Return (x, y) of the center of cell containing provided text 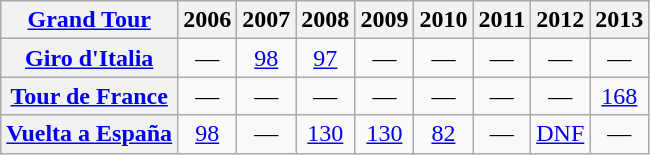
DNF (560, 134)
2010 (444, 20)
2008 (326, 20)
Vuelta a España (90, 134)
2012 (560, 20)
2011 (502, 20)
Giro d'Italia (90, 58)
2007 (266, 20)
2013 (620, 20)
2009 (384, 20)
Tour de France (90, 96)
97 (326, 58)
168 (620, 96)
82 (444, 134)
2006 (208, 20)
Grand Tour (90, 20)
